Scan for the cell matching the given text and deliver its (X, Y) coordinate at center. 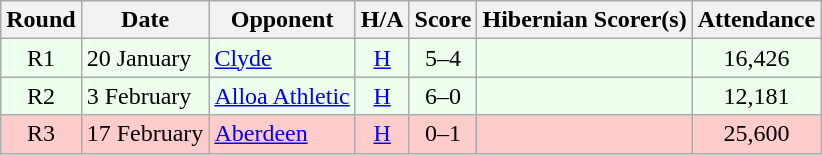
16,426 (756, 58)
Score (443, 20)
20 January (145, 58)
H/A (382, 20)
R1 (41, 58)
17 February (145, 134)
0–1 (443, 134)
Hibernian Scorer(s) (584, 20)
Opponent (282, 20)
Clyde (282, 58)
Round (41, 20)
5–4 (443, 58)
Alloa Athletic (282, 96)
R3 (41, 134)
6–0 (443, 96)
R2 (41, 96)
12,181 (756, 96)
Attendance (756, 20)
25,600 (756, 134)
3 February (145, 96)
Aberdeen (282, 134)
Date (145, 20)
